Provide the (X, Y) coordinate of the cell's center where the given text is located.  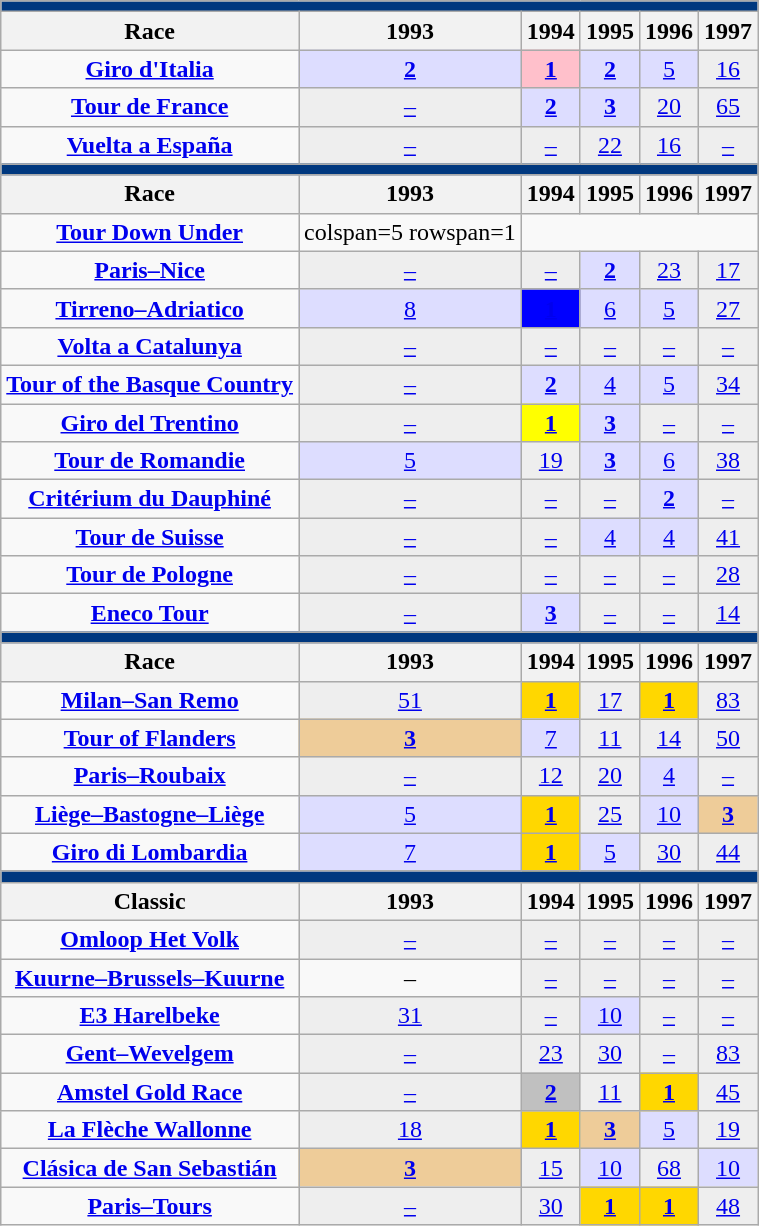
Paris–Nice (150, 270)
Tirreno–Adriatico (150, 308)
Giro del Trentino (150, 423)
Volta a Catalunya (150, 346)
25 (610, 814)
Amstel Gold Race (150, 1092)
Tour of the Basque Country (150, 384)
Giro di Lombardia (150, 852)
48 (728, 1206)
44 (728, 852)
Tour de Romandie (150, 461)
50 (728, 738)
31 (410, 1016)
38 (728, 461)
Tour Down Under (150, 232)
Tour de Suisse (150, 537)
Clásica de San Sebastián (150, 1168)
Liège–Bastogne–Liège (150, 814)
Gent–Wevelgem (150, 1054)
27 (728, 308)
Omloop Het Volk (150, 939)
colspan=5 rowspan=1 (410, 232)
18 (410, 1130)
41 (728, 537)
Tour de France (150, 107)
Kuurne–Brussels–Kuurne (150, 977)
22 (610, 145)
Paris–Tours (150, 1206)
Paris–Roubaix (150, 776)
15 (550, 1168)
34 (728, 384)
E3 Harelbeke (150, 1016)
65 (728, 107)
12 (550, 776)
Critérium du Dauphiné (150, 499)
Vuelta a España (150, 145)
Tour of Flanders (150, 738)
51 (410, 700)
Tour de Pologne (150, 575)
45 (728, 1092)
Classic (150, 901)
68 (668, 1168)
Giro d'Italia (150, 69)
Milan–San Remo (150, 700)
La Flèche Wallonne (150, 1130)
28 (728, 575)
Eneco Tour (150, 613)
8 (410, 308)
